Scan for the cell matching the given text and deliver its [x, y] coordinate at center. 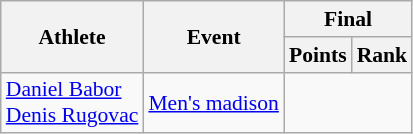
Final [348, 19]
Points [318, 55]
Event [214, 36]
Daniel BaborDenis Rugovac [72, 102]
Men's madison [214, 102]
Rank [382, 55]
Athlete [72, 36]
